Search for the cell housing the specified text and yield its [x, y] center coordinate. 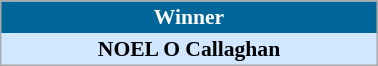
Winner [189, 17]
NOEL O Callaghan [189, 49]
